Search for the cell housing the specified text and yield its [x, y] center coordinate. 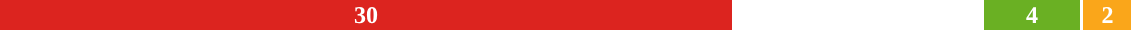
30 [366, 15]
2 [1107, 15]
10 [858, 15]
4 [1032, 15]
